For the text-containing cell, return its midpoint in [x, y] coordinate format. 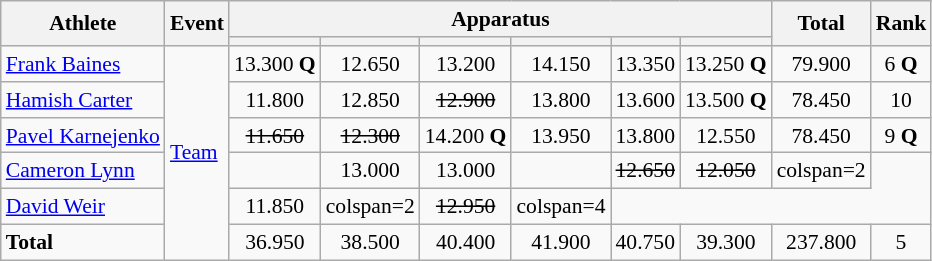
41.900 [560, 243]
39.300 [726, 243]
12.850 [370, 100]
11.800 [275, 100]
Rank [902, 24]
79.900 [822, 64]
13.200 [466, 64]
6 Q [902, 64]
Team [197, 153]
13.250 Q [726, 64]
38.500 [370, 243]
12.950 [466, 207]
Athlete [83, 24]
13.500 Q [726, 100]
Apparatus [500, 19]
Frank Baines [83, 64]
Hamish Carter [83, 100]
Event [197, 24]
Pavel Karnejenko [83, 136]
12.900 [466, 100]
13.600 [644, 100]
12.550 [726, 136]
40.750 [644, 243]
237.800 [822, 243]
40.400 [466, 243]
11.650 [275, 136]
12.300 [370, 136]
13.950 [560, 136]
10 [902, 100]
David Weir [83, 207]
14.150 [560, 64]
11.850 [275, 207]
13.350 [644, 64]
5 [902, 243]
12.050 [726, 171]
colspan=4 [560, 207]
14.200 Q [466, 136]
9 Q [902, 136]
13.300 Q [275, 64]
Cameron Lynn [83, 171]
36.950 [275, 243]
